Capture the cell that displays the provided text and extract its [x, y] central coordinate. 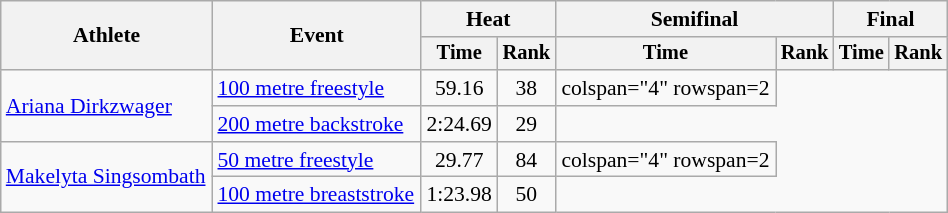
50 [526, 195]
Makelyta Singsombath [107, 178]
100 metre freestyle [316, 88]
200 metre backstroke [316, 124]
Ariana Dirkzwager [107, 106]
2:24.69 [459, 124]
100 metre breaststroke [316, 195]
50 metre freestyle [316, 160]
Final [891, 19]
29 [526, 124]
Heat [488, 19]
38 [526, 88]
Athlete [107, 36]
84 [526, 160]
29.77 [459, 160]
Semifinal [694, 19]
Event [316, 36]
59.16 [459, 88]
1:23.98 [459, 195]
